Identify which cell holds the provided text, then report its [x, y] central coordinate. 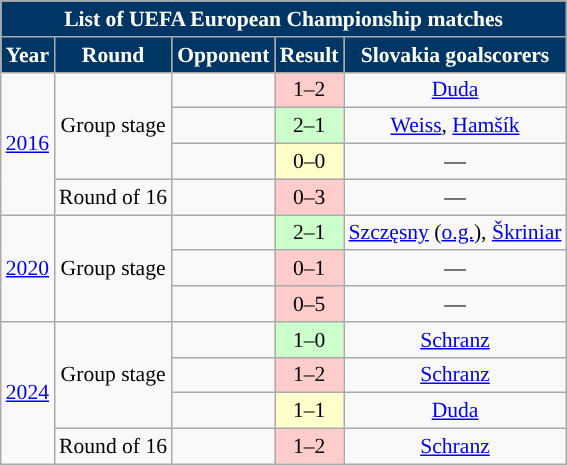
Year [28, 55]
Result [310, 55]
0–0 [310, 162]
2020 [28, 268]
1–0 [310, 340]
Weiss, Hamšík [456, 126]
Slovakia goalscorers [456, 55]
Opponent [224, 55]
List of UEFA European Championship matches [284, 19]
0–1 [310, 269]
0–5 [310, 304]
2024 [28, 393]
2016 [28, 143]
Szczęsny (o.g.), Škriniar [456, 233]
Round [113, 55]
0–3 [310, 197]
1–1 [310, 411]
